Detect which cell encompasses the target text, then output its (x, y) center coordinate. 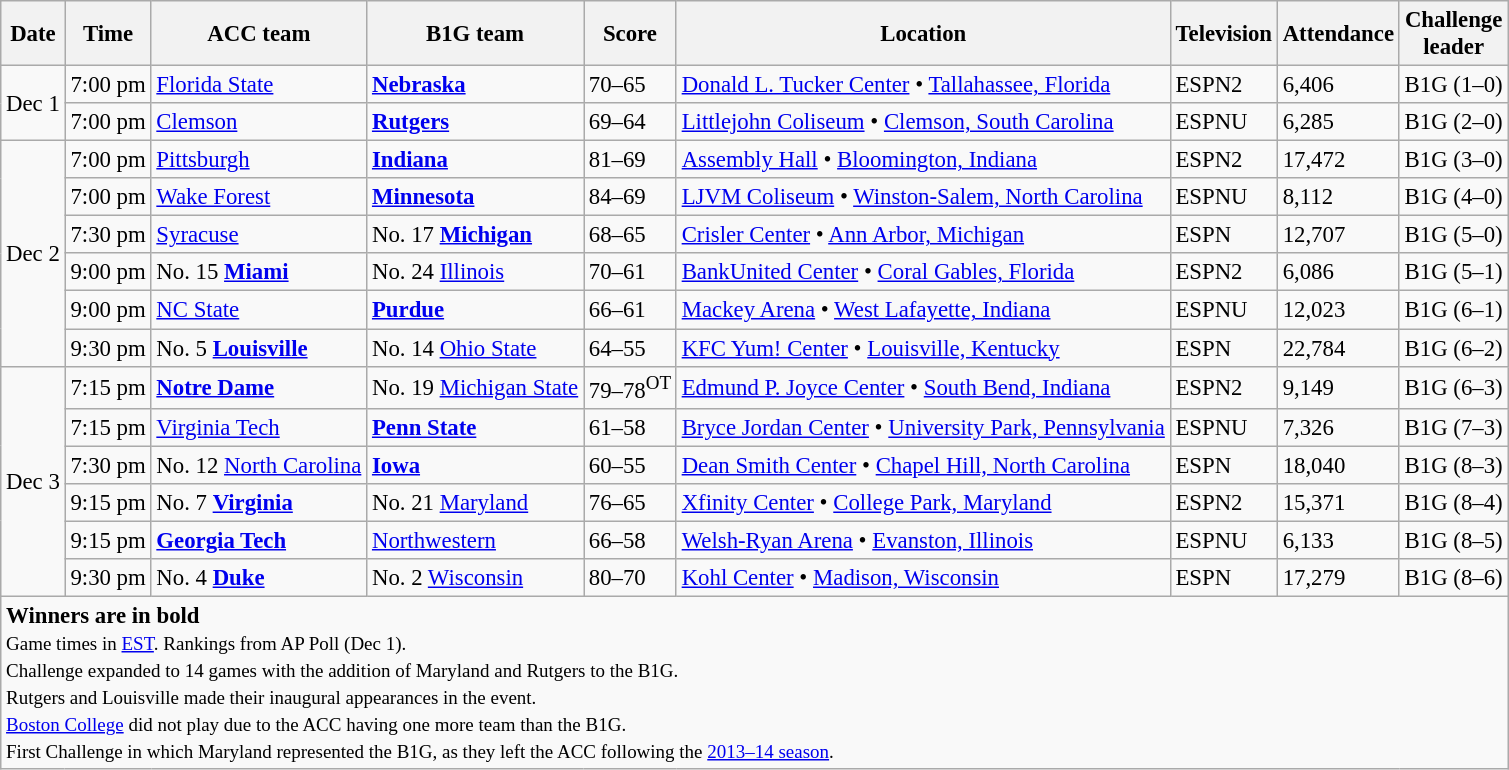
15,371 (1338, 503)
Crisler Center • Ann Arbor, Michigan (923, 235)
12,707 (1338, 235)
B1G (6–3) (1454, 387)
No. 14 Ohio State (476, 348)
7,326 (1338, 427)
80–70 (630, 578)
6,406 (1338, 85)
Florida State (259, 85)
Xfinity Center • College Park, Maryland (923, 503)
No. 2 Wisconsin (476, 578)
Nebraska (476, 85)
Wake Forest (259, 197)
8,112 (1338, 197)
B1G (8–3) (1454, 465)
No. 21 Maryland (476, 503)
Clemson (259, 122)
60–55 (630, 465)
B1G (8–5) (1454, 540)
Dec 3 (33, 481)
61–58 (630, 427)
Kohl Center • Madison, Wisconsin (923, 578)
76–65 (630, 503)
18,040 (1338, 465)
Penn State (476, 427)
Pittsburgh (259, 160)
Bryce Jordan Center • University Park, Pennsylvania (923, 427)
B1G (7–3) (1454, 427)
Littlejohn Coliseum • Clemson, South Carolina (923, 122)
NC State (259, 310)
No. 15 Miami (259, 273)
69–64 (630, 122)
17,472 (1338, 160)
No. 7 Virginia (259, 503)
Iowa (476, 465)
BankUnited Center • Coral Gables, Florida (923, 273)
B1G (6–2) (1454, 348)
66–61 (630, 310)
B1G (2–0) (1454, 122)
68–65 (630, 235)
Location (923, 34)
Mackey Arena • West Lafayette, Indiana (923, 310)
Score (630, 34)
Virginia Tech (259, 427)
64–55 (630, 348)
B1G (8–4) (1454, 503)
Northwestern (476, 540)
70–65 (630, 85)
No. 5 Louisville (259, 348)
6,285 (1338, 122)
Purdue (476, 310)
Syracuse (259, 235)
Time (108, 34)
Challengeleader (1454, 34)
No. 19 Michigan State (476, 387)
B1G (3–0) (1454, 160)
Dean Smith Center • Chapel Hill, North Carolina (923, 465)
No. 17 Michigan (476, 235)
66–58 (630, 540)
B1G (6–1) (1454, 310)
Edmund P. Joyce Center • South Bend, Indiana (923, 387)
Date (33, 34)
B1G (5–1) (1454, 273)
B1G team (476, 34)
22,784 (1338, 348)
6,086 (1338, 273)
B1G (1–0) (1454, 85)
B1G (5–0) (1454, 235)
9,149 (1338, 387)
12,023 (1338, 310)
Rutgers (476, 122)
KFC Yum! Center • Louisville, Kentucky (923, 348)
B1G (4–0) (1454, 197)
B1G (8–6) (1454, 578)
No. 12 North Carolina (259, 465)
Welsh-Ryan Arena • Evanston, Illinois (923, 540)
81–69 (630, 160)
Dec 1 (33, 104)
79–78OT (630, 387)
Dec 2 (33, 254)
Donald L. Tucker Center • Tallahassee, Florida (923, 85)
No. 24 Illinois (476, 273)
6,133 (1338, 540)
Minnesota (476, 197)
Georgia Tech (259, 540)
No. 4 Duke (259, 578)
70–61 (630, 273)
LJVM Coliseum • Winston-Salem, North Carolina (923, 197)
Attendance (1338, 34)
84–69 (630, 197)
Television (1224, 34)
17,279 (1338, 578)
Notre Dame (259, 387)
ACC team (259, 34)
Indiana (476, 160)
Assembly Hall • Bloomington, Indiana (923, 160)
